Provide the [X, Y] coordinate of the cell's center where the given text is located.  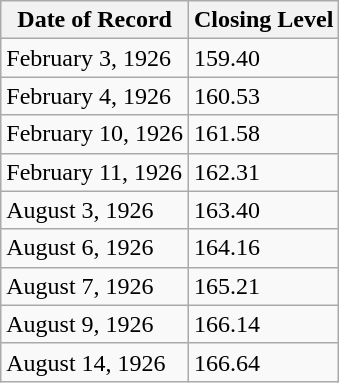
Date of Record [95, 20]
February 4, 1926 [95, 96]
165.21 [263, 286]
Closing Level [263, 20]
August 6, 1926 [95, 248]
166.64 [263, 362]
August 9, 1926 [95, 324]
February 3, 1926 [95, 58]
160.53 [263, 96]
August 14, 1926 [95, 362]
August 3, 1926 [95, 210]
163.40 [263, 210]
February 11, 1926 [95, 172]
166.14 [263, 324]
February 10, 1926 [95, 134]
164.16 [263, 248]
161.58 [263, 134]
August 7, 1926 [95, 286]
159.40 [263, 58]
162.31 [263, 172]
